Identify which cell holds the provided text, then report its [X, Y] central coordinate. 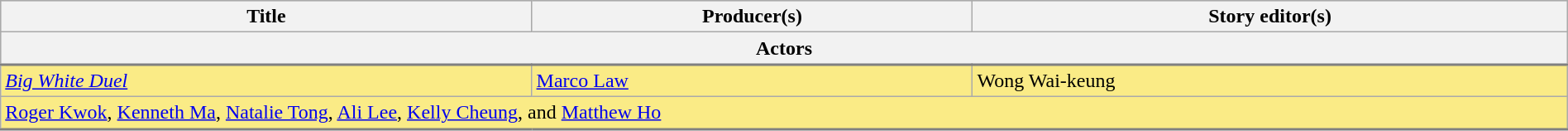
Title [266, 17]
Roger Kwok, Kenneth Ma, Natalie Tong, Ali Lee, Kelly Cheung, and Matthew Ho [784, 113]
Actors [784, 48]
Producer(s) [753, 17]
Marco Law [753, 81]
Story editor(s) [1270, 17]
Big White Duel [266, 81]
Wong Wai-keung [1270, 81]
